Return the (X, Y) coordinate for the center point of the cell that contains the specified text.  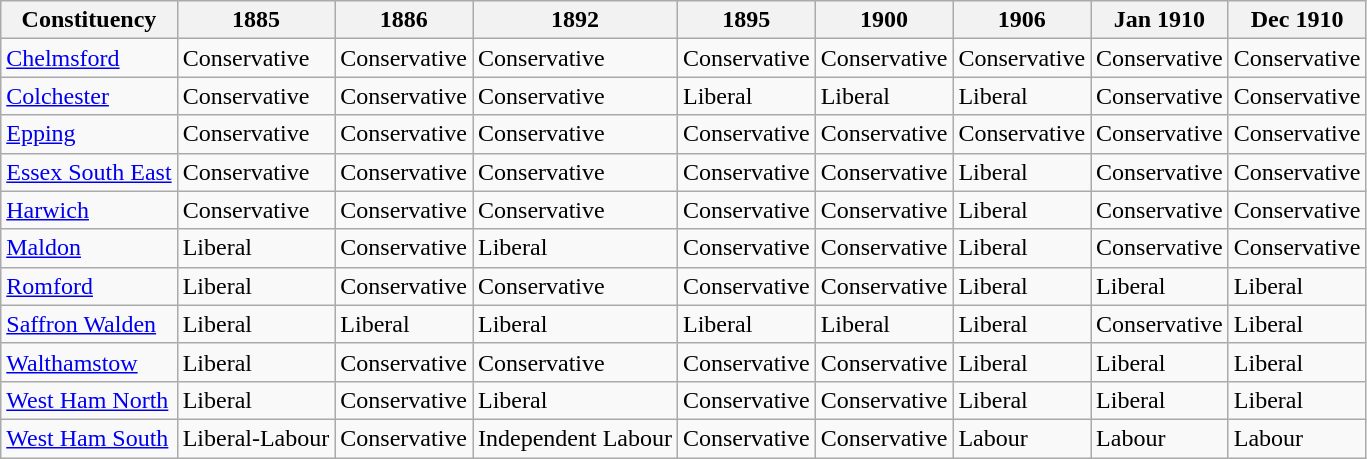
1900 (884, 20)
Harwich (89, 210)
West Ham South (89, 438)
1886 (404, 20)
Chelmsford (89, 58)
Independent Labour (574, 438)
Colchester (89, 96)
1906 (1022, 20)
Saffron Walden (89, 324)
Romford (89, 286)
Maldon (89, 248)
West Ham North (89, 400)
Liberal-Labour (256, 438)
1892 (574, 20)
Essex South East (89, 172)
Dec 1910 (1297, 20)
Jan 1910 (1160, 20)
Walthamstow (89, 362)
Constituency (89, 20)
1885 (256, 20)
Epping (89, 134)
1895 (746, 20)
